Search for the cell housing the specified text and yield its [x, y] center coordinate. 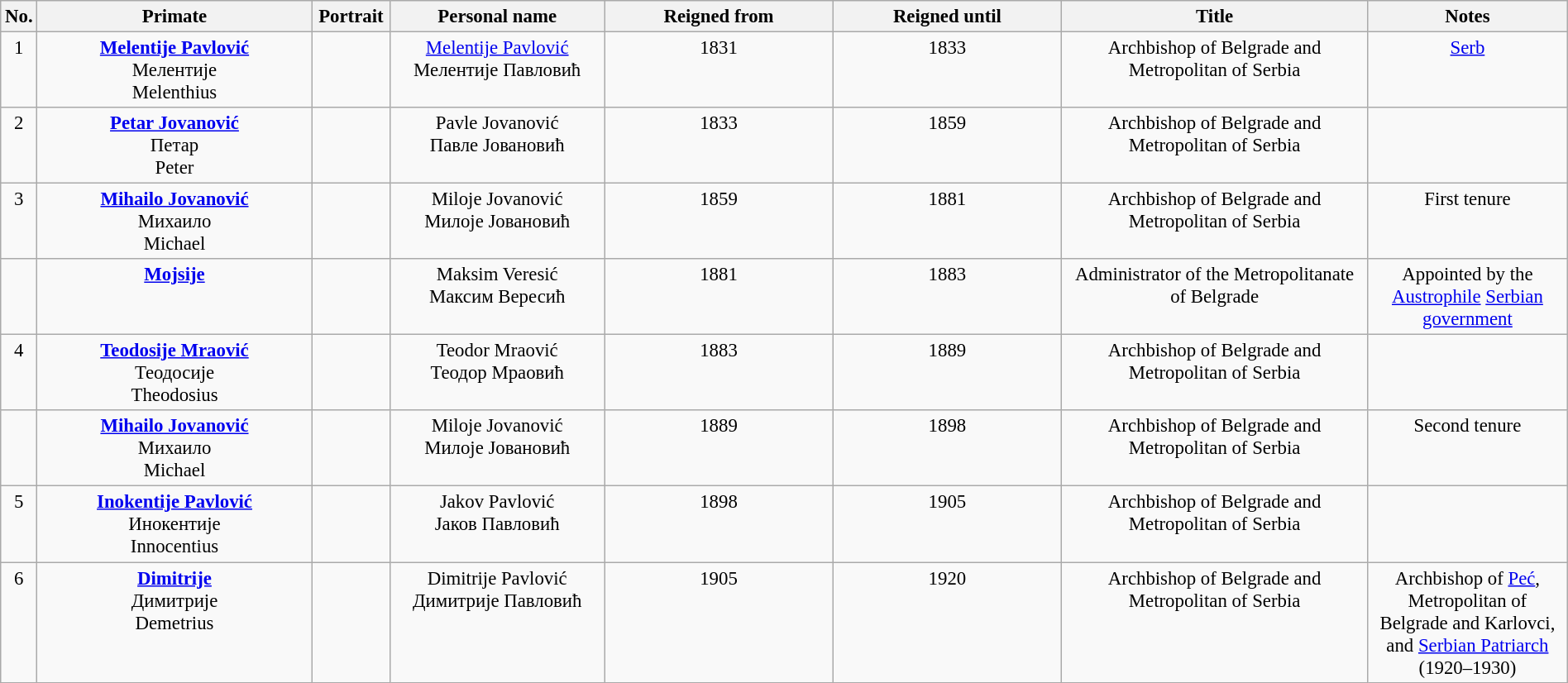
2 [19, 146]
Teodosije MraovićТеодосијеTheodosius [174, 373]
Reigned until [947, 17]
No. [19, 17]
Personal name [498, 17]
Melentije PavlovićМелентијеMelenthius [174, 70]
Appointed by the Austrophile Serbian government [1468, 297]
Teodor MraovićТеодор Мраовић [498, 373]
6 [19, 623]
First tenure [1468, 222]
Notes [1468, 17]
1920 [947, 623]
Dimitrije PavlovićДимитрије Павловић [498, 623]
3 [19, 222]
5 [19, 524]
Primate [174, 17]
Reigned from [719, 17]
Pavle JovanovićПавле Јовановић [498, 146]
Inokentije PavlovićИнокентијеInnocentius [174, 524]
1 [19, 70]
Archbishop of Peć, Metropolitan of Belgrade and Karlovci, and Serbian Patriarch (1920–1930) [1468, 623]
Melentije PavlovićМелентије Павловић [498, 70]
Portrait [351, 17]
Mojsije [174, 297]
Serb [1468, 70]
Title [1215, 17]
1831 [719, 70]
Administrator of the Metropolitanate of Belgrade [1215, 297]
4 [19, 373]
Jakov PavlovićЈаков Павловић [498, 524]
Petar JovanovićПетарPeter [174, 146]
DimitrijeДимитријеDemetrius [174, 623]
Maksim VeresićМаксим Вересић [498, 297]
Second tenure [1468, 448]
